Return the [X, Y] coordinate for the center point of the cell that contains the specified text.  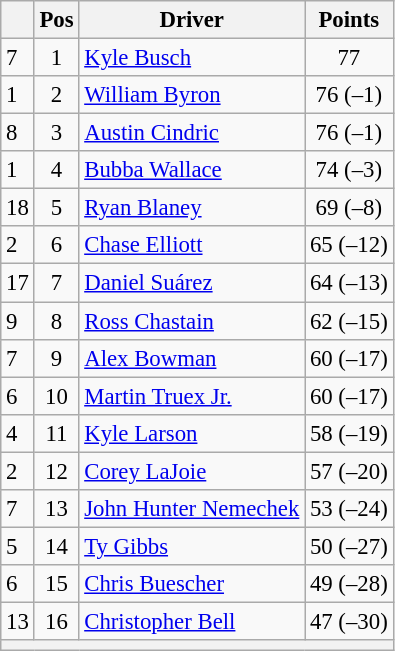
57 (–20) [349, 471]
3 [56, 133]
Martin Truex Jr. [192, 396]
Daniel Suárez [192, 283]
Chase Elliott [192, 245]
Kyle Busch [192, 58]
49 (–28) [349, 584]
Kyle Larson [192, 433]
11 [56, 433]
16 [56, 621]
Pos [56, 20]
Corey LaJoie [192, 471]
Bubba Wallace [192, 170]
John Hunter Nemechek [192, 509]
53 (–24) [349, 509]
58 (–19) [349, 433]
10 [56, 396]
64 (–13) [349, 283]
Ryan Blaney [192, 208]
65 (–12) [349, 245]
Austin Cindric [192, 133]
14 [56, 546]
12 [56, 471]
William Byron [192, 95]
Ross Chastain [192, 321]
69 (–8) [349, 208]
17 [18, 283]
18 [18, 208]
Alex Bowman [192, 358]
77 [349, 58]
62 (–15) [349, 321]
74 (–3) [349, 170]
Chris Buescher [192, 584]
47 (–30) [349, 621]
Points [349, 20]
Christopher Bell [192, 621]
Ty Gibbs [192, 546]
Driver [192, 20]
50 (–27) [349, 546]
15 [56, 584]
